Find where the given text appears and provide that cell's center as (X, Y) coordinate. 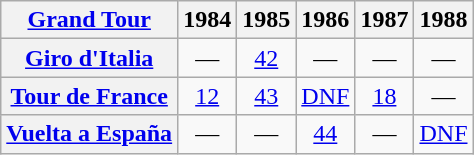
1984 (208, 20)
12 (208, 96)
Tour de France (90, 96)
Grand Tour (90, 20)
Giro d'Italia (90, 58)
44 (326, 134)
Vuelta a España (90, 134)
1988 (444, 20)
1987 (384, 20)
1985 (266, 20)
42 (266, 58)
43 (266, 96)
18 (384, 96)
1986 (326, 20)
